Pinpoint the cell where the given text exists, returning its [X, Y] midpoint coordinate. 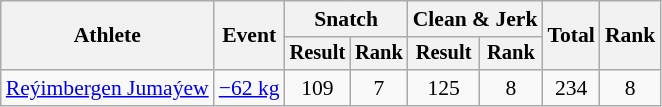
7 [379, 88]
Reýimbergen Jumaýew [108, 88]
109 [318, 88]
Snatch [346, 19]
Athlete [108, 36]
125 [444, 88]
Clean & Jerk [476, 19]
Total [572, 36]
Event [250, 36]
234 [572, 88]
−62 kg [250, 88]
